Locate the cell with the specified text and output its [X, Y] center coordinate. 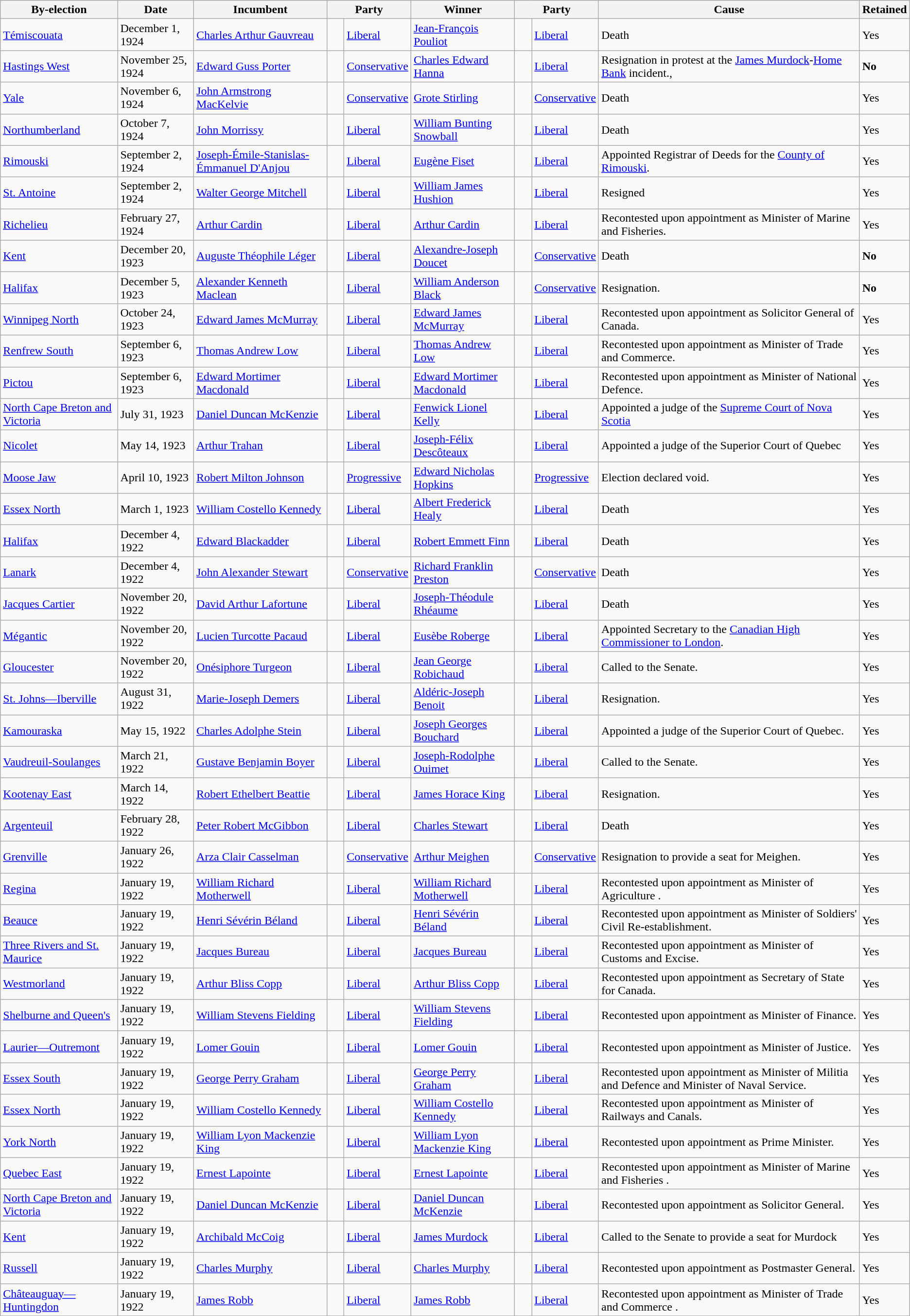
November 25, 1924 [156, 66]
Winnipeg North [59, 319]
Alexander Kenneth Maclean [261, 288]
March 21, 1922 [156, 762]
Onésiphore Turgeon [261, 667]
Témiscouata [59, 35]
Recontested upon appointment as Minister of Agriculture . [729, 889]
Jacques Cartier [59, 604]
Eusèbe Roberge [463, 636]
Châteauguay—Huntingdon [59, 1300]
Robert Ethelbert Beattie [261, 793]
Walter George Mitchell [261, 193]
Robert Emmett Finn [463, 541]
December 5, 1923 [156, 288]
Arthur Trahan [261, 446]
Charles Arthur Gauvreau [261, 35]
November 6, 1924 [156, 98]
Pictou [59, 382]
Arthur Meighen [463, 857]
July 31, 1923 [156, 414]
Rimouski [59, 161]
Marie-Joseph Demers [261, 699]
Recontested upon appointment as Minister of Militia and Defence and Minister of Naval Service. [729, 1078]
Appointed a judge of the Supreme Court of Nova Scotia [729, 414]
Hastings West [59, 66]
Retained [885, 10]
Yale [59, 98]
St. Antoine [59, 193]
Jean-François Pouliot [463, 35]
Winner [463, 10]
Aldéric-Joseph Benoit [463, 699]
Kootenay East [59, 793]
Recontested upon appointment as Minister of Marine and Fisheries. [729, 225]
Jean George Robichaud [463, 667]
December 1, 1924 [156, 35]
Joseph-Félix Descôteaux [463, 446]
Resignation to provide a seat for Meighen. [729, 857]
Recontested upon appointment as Minister of Trade and Commerce. [729, 351]
Recontested upon appointment as Secretary of State for Canada. [729, 984]
Resigned [729, 193]
May 15, 1922 [156, 730]
Renfrew South [59, 351]
Grote Stirling [463, 98]
Kamouraska [59, 730]
By-election [59, 10]
August 31, 1922 [156, 699]
Appointed Registrar of Deeds for the County of Rimouski. [729, 161]
Argenteuil [59, 825]
February 27, 1924 [156, 225]
Election declared void. [729, 477]
Joseph-Émile-Stanislas-Émmanuel D'Anjou [261, 161]
Arza Clair Casselman [261, 857]
Charles Stewart [463, 825]
William Anderson Black [463, 288]
Albert Frederick Healy [463, 509]
St. Johns—Iberville [59, 699]
Joseph-Rodolphe Ouimet [463, 762]
Edward Blackadder [261, 541]
Called to the Senate to provide a seat for Murdock [729, 1237]
March 1, 1923 [156, 509]
Peter Robert McGibbon [261, 825]
Northumberland [59, 129]
Beauce [59, 921]
Recontested upon appointment as Minister of Customs and Excise. [729, 952]
Richard Franklin Preston [463, 573]
Appointed a judge of the Superior Court of Quebec. [729, 730]
Joseph Georges Bouchard [463, 730]
Recontested upon appointment as Solicitor General of Canada. [729, 319]
John Armstrong MacKelvie [261, 98]
Charles Adolphe Stein [261, 730]
Recontested upon appointment as Minister of National Defence. [729, 382]
Three Rivers and St. Maurice [59, 952]
Recontested upon appointment as Minister of Railways and Canals. [729, 1110]
October 24, 1923 [156, 319]
Nicolet [59, 446]
Incumbent [261, 10]
Eugène Fiset [463, 161]
Joseph-Théodule Rhéaume [463, 604]
Resignation in protest at the James Murdock-Home Bank incident., [729, 66]
Recontested upon appointment as Minister of Soldiers' Civil Re-establishment. [729, 921]
James Horace King [463, 793]
Essex South [59, 1078]
Recontested upon appointment as Postmaster General. [729, 1268]
April 10, 1923 [156, 477]
October 7, 1924 [156, 129]
William James Hushion [463, 193]
Robert Milton Johnson [261, 477]
Recontested upon appointment as Minister of Marine and Fisheries . [729, 1174]
Appointed Secretary to the Canadian High Commissioner to London. [729, 636]
Quebec East [59, 1174]
May 14, 1923 [156, 446]
January 26, 1922 [156, 857]
Edward Guss Porter [261, 66]
Recontested upon appointment as Minister of Finance. [729, 1015]
Richelieu [59, 225]
Laurier—Outremont [59, 1047]
Alexandre-Joseph Doucet [463, 256]
Auguste Théophile Léger [261, 256]
Moose Jaw [59, 477]
Vaudreuil-Soulanges [59, 762]
Regina [59, 889]
Shelburne and Queen's [59, 1015]
William Bunting Snowball [463, 129]
Russell [59, 1268]
Cause [729, 10]
John Alexander Stewart [261, 573]
Edward Nicholas Hopkins [463, 477]
James Murdock [463, 1237]
Lanark [59, 573]
Recontested upon appointment as Minister of Trade and Commerce . [729, 1300]
December 20, 1923 [156, 256]
Grenville [59, 857]
Westmorland [59, 984]
Appointed a judge of the Superior Court of Quebec [729, 446]
Mégantic [59, 636]
Archibald McCoig [261, 1237]
David Arthur Lafortune [261, 604]
Recontested upon appointment as Prime Minister. [729, 1141]
Recontested upon appointment as Solicitor General. [729, 1205]
York North [59, 1141]
Date [156, 10]
Gustave Benjamin Boyer [261, 762]
Lucien Turcotte Pacaud [261, 636]
John Morrissy [261, 129]
March 14, 1922 [156, 793]
Fenwick Lionel Kelly [463, 414]
Gloucester [59, 667]
Recontested upon appointment as Minister of Justice. [729, 1047]
February 28, 1922 [156, 825]
Charles Edward Hanna [463, 66]
